Capture the cell that displays the provided text and extract its (X, Y) central coordinate. 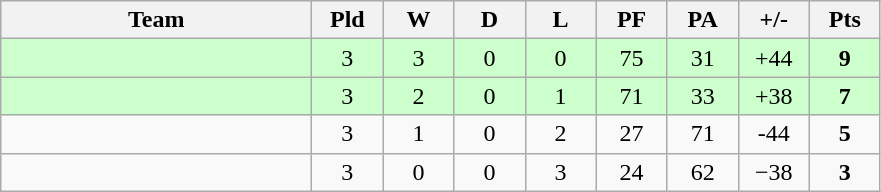
L (560, 20)
W (418, 20)
Pld (348, 20)
PF (632, 20)
9 (844, 58)
24 (632, 172)
Team (156, 20)
75 (632, 58)
−38 (774, 172)
D (490, 20)
33 (702, 96)
31 (702, 58)
-44 (774, 134)
27 (632, 134)
7 (844, 96)
Pts (844, 20)
+38 (774, 96)
5 (844, 134)
+/- (774, 20)
PA (702, 20)
62 (702, 172)
+44 (774, 58)
